Extract the [X, Y] coordinate from the center of the cell holding the provided text.  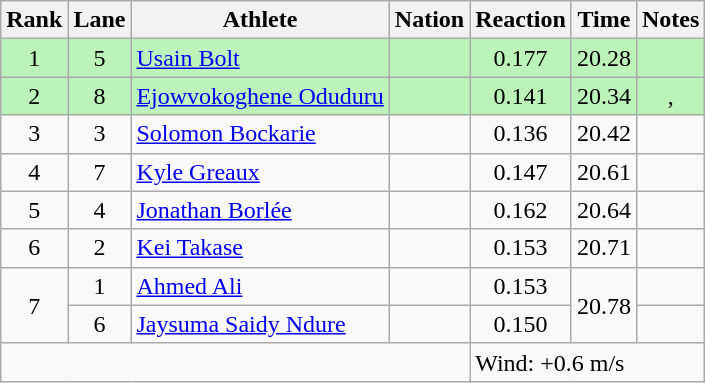
20.28 [604, 58]
Usain Bolt [260, 58]
Kyle Greaux [260, 172]
Wind: +0.6 m/s [588, 362]
0.141 [521, 96]
Notes [670, 20]
20.78 [604, 305]
Kei Takase [260, 248]
Jaysuma Saidy Ndure [260, 324]
Ahmed Ali [260, 286]
20.34 [604, 96]
Reaction [521, 20]
20.42 [604, 134]
Lane [100, 20]
0.150 [521, 324]
Nation [429, 20]
8 [100, 96]
Ejowvokoghene Oduduru [260, 96]
20.64 [604, 210]
20.71 [604, 248]
0.177 [521, 58]
Jonathan Borlée [260, 210]
0.136 [521, 134]
Solomon Bockarie [260, 134]
20.61 [604, 172]
Time [604, 20]
Athlete [260, 20]
Rank [34, 20]
0.147 [521, 172]
0.162 [521, 210]
, [670, 96]
